Return (X, Y) of the center of cell containing provided text 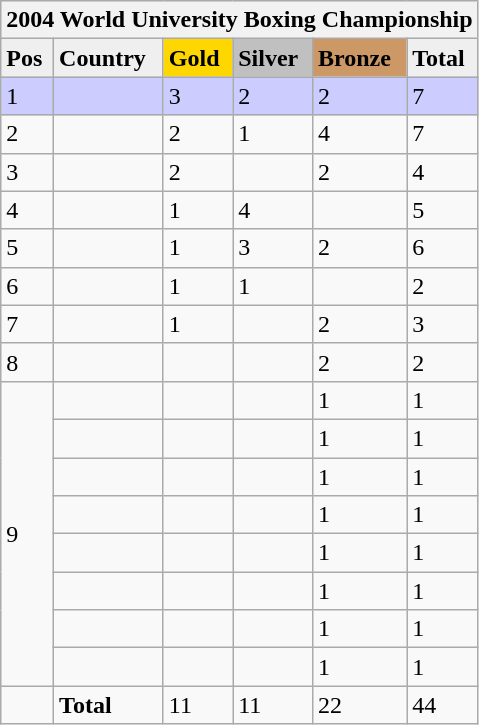
8 (28, 362)
Country (109, 58)
22 (359, 705)
Gold (198, 58)
Pos (28, 58)
44 (442, 705)
9 (28, 533)
Silver (273, 58)
Bronze (359, 58)
2004 World University Boxing Championship (240, 20)
